Determine the (x, y) coordinate at the center of the cell enclosing the given text.  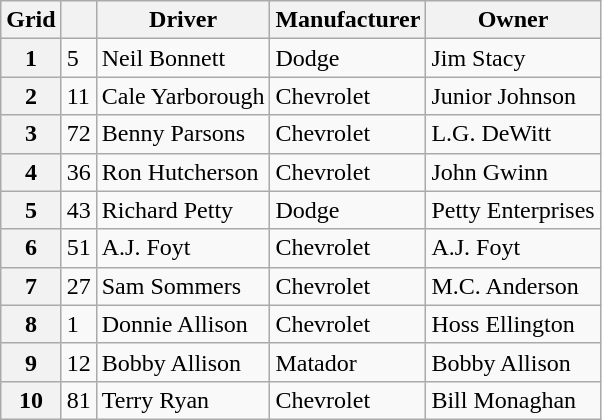
7 (31, 286)
43 (78, 210)
8 (31, 324)
Bill Monaghan (513, 400)
Sam Sommers (183, 286)
Richard Petty (183, 210)
81 (78, 400)
Matador (348, 362)
Petty Enterprises (513, 210)
Owner (513, 20)
Junior Johnson (513, 96)
Donnie Allison (183, 324)
6 (31, 248)
L.G. DeWitt (513, 134)
Cale Yarborough (183, 96)
Neil Bonnett (183, 58)
Driver (183, 20)
10 (31, 400)
John Gwinn (513, 172)
Grid (31, 20)
36 (78, 172)
Manufacturer (348, 20)
Terry Ryan (183, 400)
9 (31, 362)
51 (78, 248)
M.C. Anderson (513, 286)
Jim Stacy (513, 58)
72 (78, 134)
Benny Parsons (183, 134)
27 (78, 286)
11 (78, 96)
2 (31, 96)
3 (31, 134)
4 (31, 172)
Ron Hutcherson (183, 172)
Hoss Ellington (513, 324)
12 (78, 362)
